Search for the cell housing the specified text and yield its (X, Y) center coordinate. 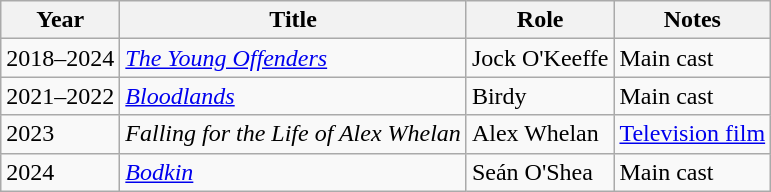
Television film (692, 134)
Falling for the Life of Alex Whelan (294, 134)
2023 (60, 134)
Bodkin (294, 172)
Alex Whelan (540, 134)
Seán O'Shea (540, 172)
Year (60, 20)
Jock O'Keeffe (540, 58)
2024 (60, 172)
2018–2024 (60, 58)
Title (294, 20)
Notes (692, 20)
Role (540, 20)
Bloodlands (294, 96)
2021–2022 (60, 96)
The Young Offenders (294, 58)
Birdy (540, 96)
